Identify which cell holds the provided text, then report its [X, Y] central coordinate. 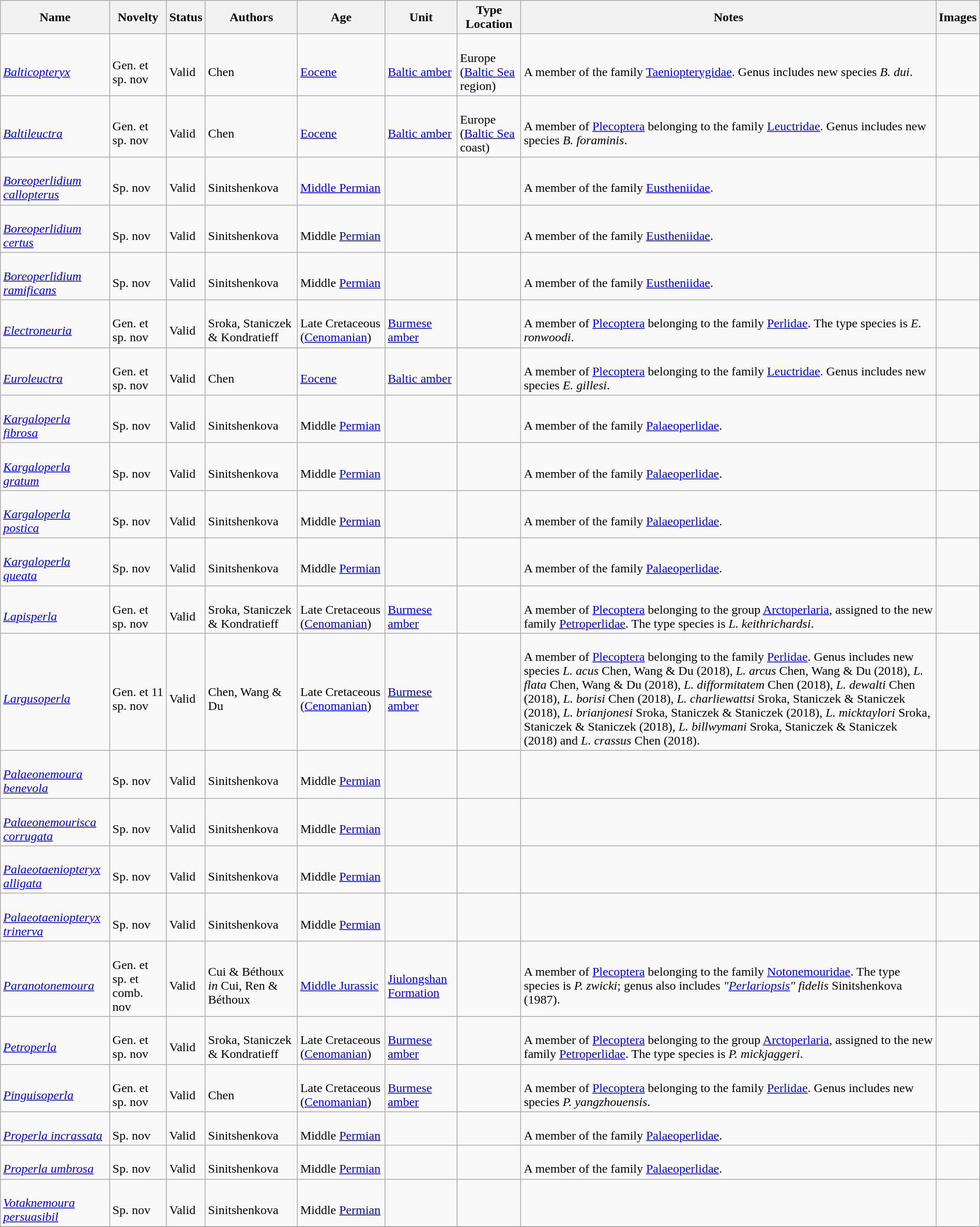
Lapisperla [55, 609]
Euroleuctra [55, 371]
A member of Plecoptera belonging to the family Leuctridae. Genus includes new species E. gillesi. [729, 371]
A member of the family Taeniopterygidae. Genus includes new species B. dui. [729, 65]
Cui & Béthoux in Cui, Ren & Béthoux [251, 979]
Unit [421, 18]
Age [341, 18]
A member of Plecoptera belonging to the group Arctoperlaria, assigned to the new family Petroperlidae. The type species is L. keithrichardsi. [729, 609]
A member of Plecoptera belonging to the group Arctoperlaria, assigned to the new family Petroperlidae. The type species is P. mickjaggeri. [729, 1040]
Electroneuria [55, 324]
Baltileuctra [55, 126]
Name [55, 18]
A member of Plecoptera belonging to the family Perlidae. Genus includes new species P. yangzhouensis. [729, 1088]
Properla incrassata [55, 1128]
Largusoperla [55, 692]
Boreoperlidium callopterus [55, 181]
Type Location [489, 18]
Middle Jurassic [341, 979]
Palaeonemoura benevola [55, 775]
Palaeonemourisca corrugata [55, 822]
Notes [729, 18]
Jiulongshan Formation [421, 979]
Kargaloperla postica [55, 514]
Chen, Wang & Du [251, 692]
Kargaloperla queata [55, 562]
Europe (Baltic Sea region) [489, 65]
Paranotonemoura [55, 979]
Pinguisoperla [55, 1088]
Authors [251, 18]
Gen. et 11 sp. nov [138, 692]
Novelty [138, 18]
Kargaloperla fibrosa [55, 419]
Boreoperlidium ramificans [55, 276]
Gen. et sp. et comb. nov [138, 979]
Properla umbrosa [55, 1162]
Boreoperlidium certus [55, 229]
Votaknemoura persuasibil [55, 1203]
Balticopteryx [55, 65]
A member of Plecoptera belonging to the family Perlidae. The type species is E. ronwoodi. [729, 324]
Kargaloperla gratum [55, 466]
Palaeotaeniopteryx alligata [55, 870]
Palaeotaeniopteryx trinerva [55, 917]
Status [186, 18]
A member of Plecoptera belonging to the family Leuctridae. Genus includes new species B. foraminis. [729, 126]
Petroperla [55, 1040]
Images [958, 18]
Europe (Baltic Sea coast) [489, 126]
